For the text-containing cell, return its midpoint in (X, Y) coordinate format. 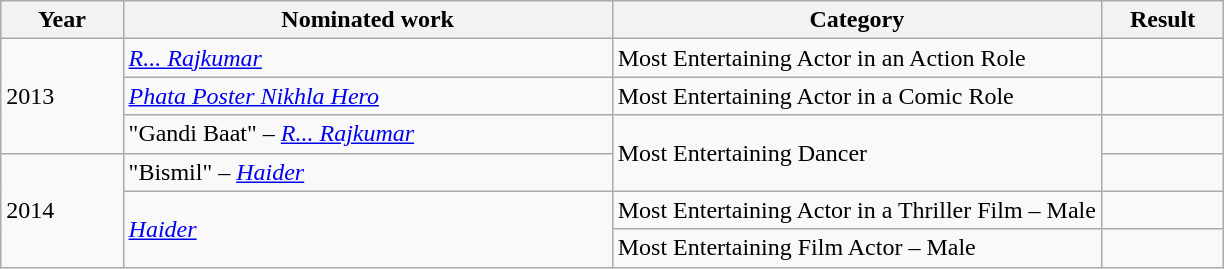
Result (1162, 20)
2013 (62, 96)
Haider (368, 229)
Most Entertaining Dancer (856, 153)
"Bismil" – Haider (368, 172)
Category (856, 20)
Most Entertaining Film Actor – Male (856, 248)
R... Rajkumar (368, 58)
Year (62, 20)
"Gandi Baat" – R... Rajkumar (368, 134)
Nominated work (368, 20)
2014 (62, 210)
Most Entertaining Actor in an Action Role (856, 58)
Most Entertaining Actor in a Comic Role (856, 96)
Most Entertaining Actor in a Thriller Film – Male (856, 210)
Phata Poster Nikhla Hero (368, 96)
